Scan for the cell matching the given text and deliver its [X, Y] coordinate at center. 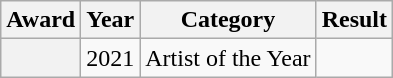
Award [41, 20]
Year [110, 20]
Artist of the Year [228, 58]
Result [354, 20]
Category [228, 20]
2021 [110, 58]
